Determine the (x, y) coordinate at the center of the cell enclosing the given text.  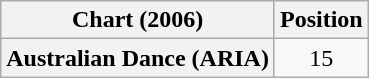
Position (321, 20)
Australian Dance (ARIA) (138, 58)
Chart (2006) (138, 20)
15 (321, 58)
